Output the [X, Y] coordinate of the center of the cell containing the given text.  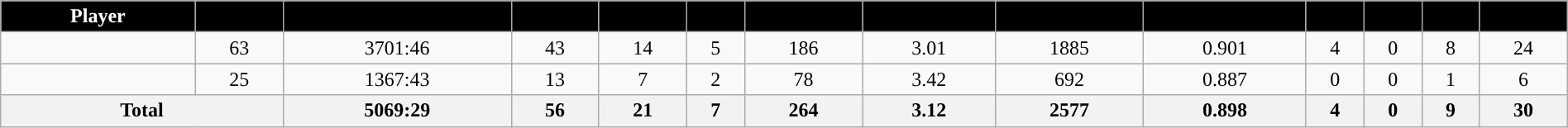
Player [98, 17]
3.01 [930, 48]
0.901 [1224, 48]
1367:43 [397, 79]
0.887 [1224, 79]
0.898 [1224, 111]
1 [1451, 79]
5 [715, 48]
1885 [1068, 48]
Total [142, 111]
8 [1451, 48]
692 [1068, 79]
2 [715, 79]
3701:46 [397, 48]
63 [239, 48]
21 [643, 111]
3.12 [930, 111]
14 [643, 48]
264 [804, 111]
25 [239, 79]
5069:29 [397, 111]
56 [555, 111]
30 [1523, 111]
43 [555, 48]
24 [1523, 48]
6 [1523, 79]
2577 [1068, 111]
3.42 [930, 79]
9 [1451, 111]
13 [555, 79]
186 [804, 48]
78 [804, 79]
